Search for the cell housing the specified text and yield its (x, y) center coordinate. 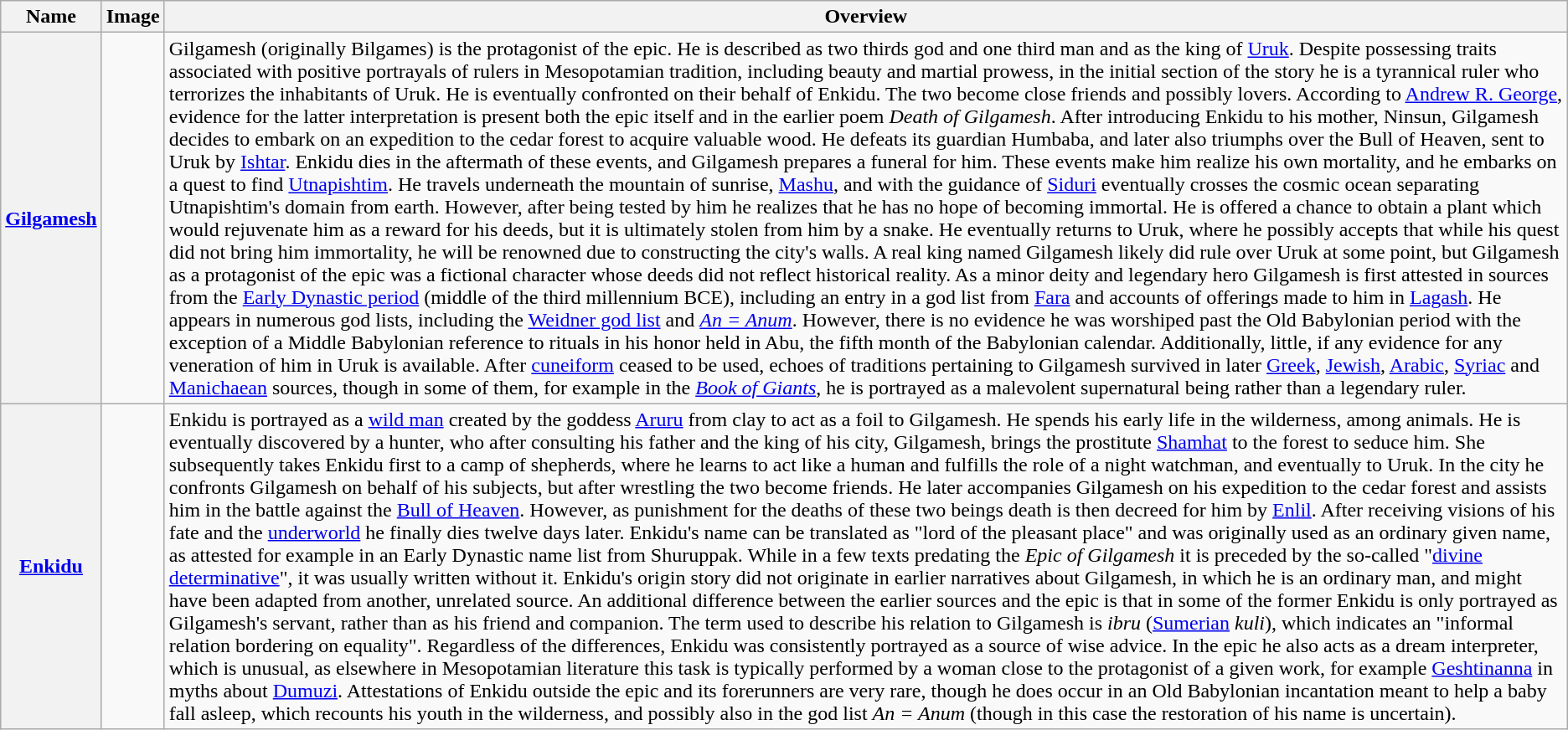
Enkidu (51, 566)
Image (132, 17)
Name (51, 17)
Overview (866, 17)
Gilgamesh (51, 218)
